Pinpoint the cell where the given text exists, returning its (X, Y) midpoint coordinate. 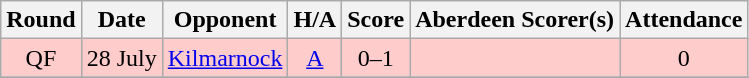
Score (376, 20)
QF (41, 58)
Round (41, 20)
0 (684, 58)
Attendance (684, 20)
Kilmarnock (225, 58)
28 July (122, 58)
Opponent (225, 20)
Date (122, 20)
A (315, 58)
0–1 (376, 58)
H/A (315, 20)
Aberdeen Scorer(s) (515, 20)
